Determine the (X, Y) coordinate at the center of the cell enclosing the given text.  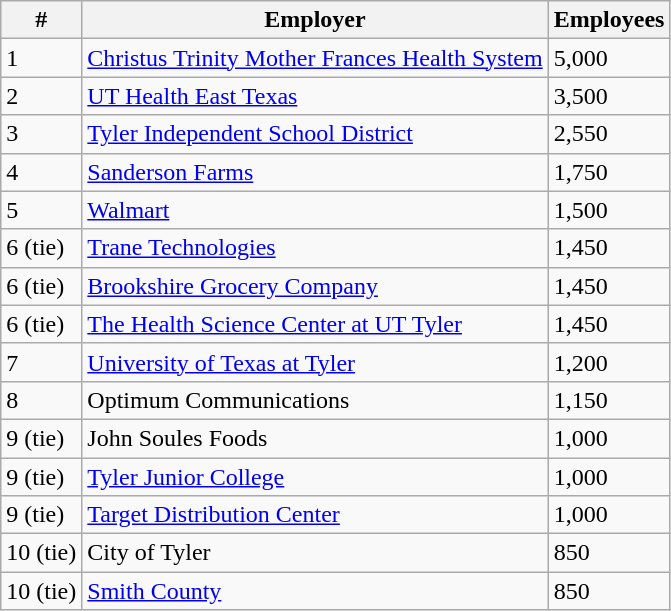
1,500 (609, 210)
Trane Technologies (315, 248)
John Soules Foods (315, 438)
The Health Science Center at UT Tyler (315, 324)
Employees (609, 20)
1,150 (609, 400)
Christus Trinity Mother Frances Health System (315, 58)
8 (42, 400)
5,000 (609, 58)
1,200 (609, 362)
UT Health East Texas (315, 96)
Tyler Independent School District (315, 134)
Employer (315, 20)
1,750 (609, 172)
2,550 (609, 134)
3 (42, 134)
Smith County (315, 591)
City of Tyler (315, 553)
Sanderson Farms (315, 172)
4 (42, 172)
University of Texas at Tyler (315, 362)
Walmart (315, 210)
3,500 (609, 96)
1 (42, 58)
Optimum Communications (315, 400)
Target Distribution Center (315, 515)
Tyler Junior College (315, 477)
7 (42, 362)
2 (42, 96)
Brookshire Grocery Company (315, 286)
# (42, 20)
5 (42, 210)
